Identify which cell holds the provided text, then report its [X, Y] central coordinate. 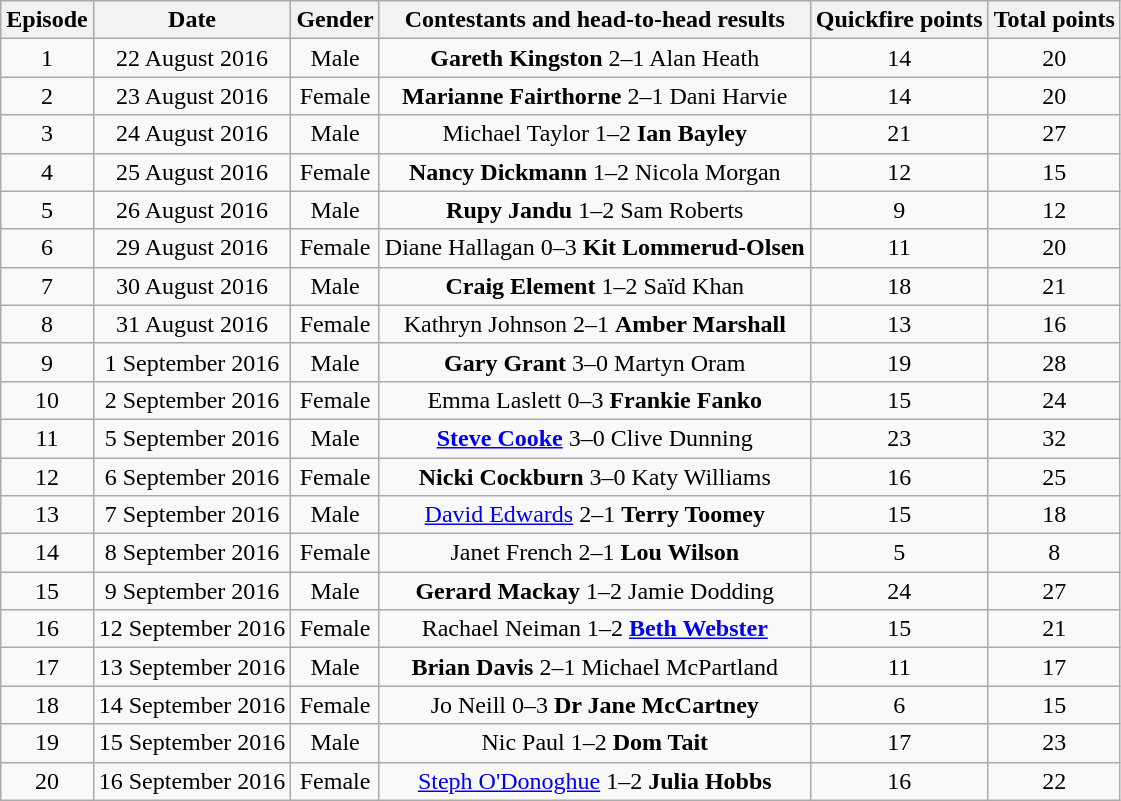
Emma Laslett 0–3 Frankie Fanko [594, 400]
2 [47, 96]
10 [47, 400]
22 [1054, 781]
Steph O'Donoghue 1–2 Julia Hobbs [594, 781]
8 September 2016 [192, 553]
Total points [1054, 20]
Michael Taylor 1–2 Ian Bayley [594, 134]
Gerard Mackay 1–2 Jamie Dodding [594, 591]
22 August 2016 [192, 58]
Rachael Neiman 1–2 Beth Webster [594, 629]
28 [1054, 362]
Janet French 2–1 Lou Wilson [594, 553]
15 September 2016 [192, 743]
2 September 2016 [192, 400]
23 August 2016 [192, 96]
Quickfire points [899, 20]
Rupy Jandu 1–2 Sam Roberts [594, 210]
4 [47, 172]
Gareth Kingston 2–1 Alan Heath [594, 58]
9 September 2016 [192, 591]
12 September 2016 [192, 629]
1 [47, 58]
16 September 2016 [192, 781]
Nic Paul 1–2 Dom Tait [594, 743]
32 [1054, 438]
30 August 2016 [192, 286]
7 September 2016 [192, 515]
31 August 2016 [192, 324]
David Edwards 2–1 Terry Toomey [594, 515]
29 August 2016 [192, 248]
Gary Grant 3–0 Martyn Oram [594, 362]
5 September 2016 [192, 438]
7 [47, 286]
Gender [335, 20]
Steve Cooke 3–0 Clive Dunning [594, 438]
25 August 2016 [192, 172]
14 September 2016 [192, 705]
Nicki Cockburn 3–0 Katy Williams [594, 477]
Date [192, 20]
26 August 2016 [192, 210]
24 August 2016 [192, 134]
Marianne Fairthorne 2–1 Dani Harvie [594, 96]
1 September 2016 [192, 362]
Craig Element 1–2 Saïd Khan [594, 286]
3 [47, 134]
Nancy Dickmann 1–2 Nicola Morgan [594, 172]
6 September 2016 [192, 477]
Kathryn Johnson 2–1 Amber Marshall [594, 324]
13 September 2016 [192, 667]
Diane Hallagan 0–3 Kit Lommerud-Olsen [594, 248]
Jo Neill 0–3 Dr Jane McCartney [594, 705]
Contestants and head-to-head results [594, 20]
Episode [47, 20]
Brian Davis 2–1 Michael McPartland [594, 667]
25 [1054, 477]
